Find where the given text appears and provide that cell's center as [x, y] coordinate. 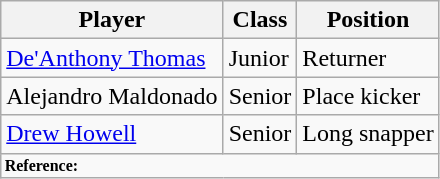
Returner [368, 58]
Alejandro Maldonado [112, 96]
Junior [260, 58]
Long snapper [368, 134]
Position [368, 20]
Class [260, 20]
Player [112, 20]
De'Anthony Thomas [112, 58]
Drew Howell [112, 134]
Place kicker [368, 96]
Reference: [220, 165]
